From the cell containing the given text, extract its center point as (x, y) coordinate. 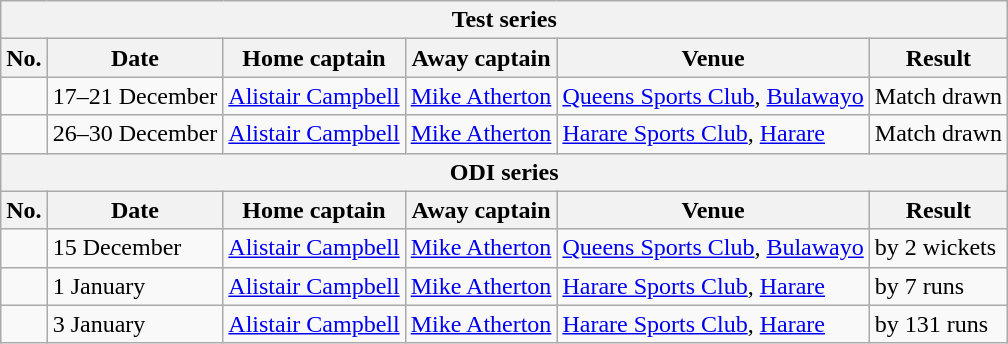
1 January (135, 286)
by 7 runs (938, 286)
by 131 runs (938, 324)
Test series (504, 20)
by 2 wickets (938, 248)
17–21 December (135, 96)
26–30 December (135, 134)
3 January (135, 324)
15 December (135, 248)
ODI series (504, 172)
